Return (x, y) of the center of cell containing provided text 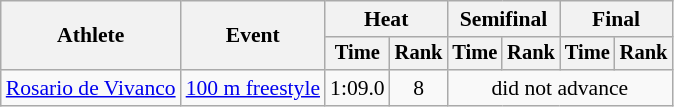
Event (253, 36)
did not advance (560, 88)
Athlete (91, 36)
100 m freestyle (253, 88)
Final (616, 19)
Semifinal (503, 19)
8 (419, 88)
Rosario de Vivanco (91, 88)
Heat (386, 19)
1:09.0 (358, 88)
